Pinpoint the cell where the given text exists, returning its (X, Y) midpoint coordinate. 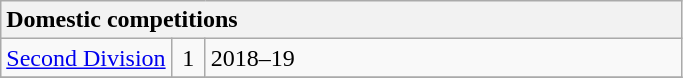
1 (188, 58)
2018–19 (444, 58)
Second Division (86, 58)
Domestic competitions (342, 20)
